Search for the cell housing the specified text and yield its (x, y) center coordinate. 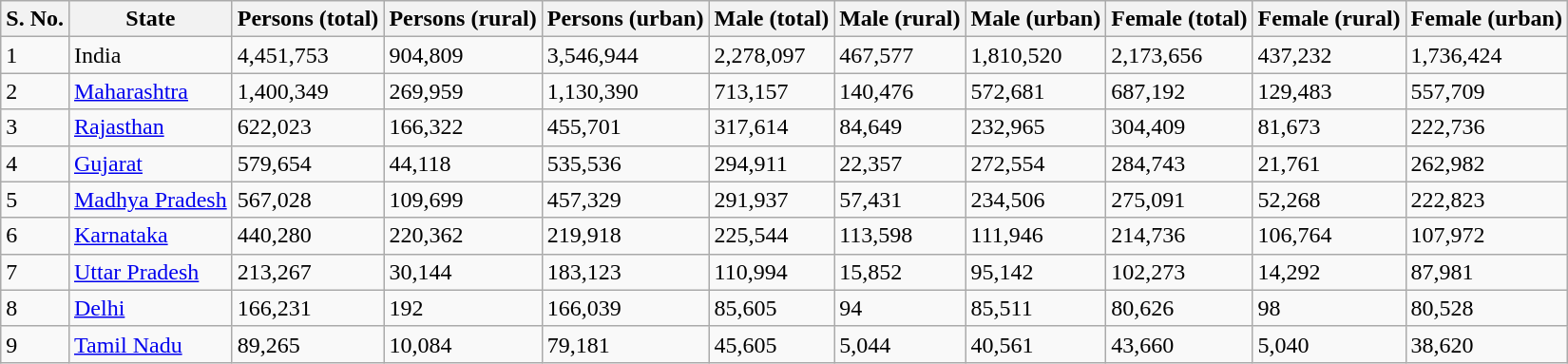
30,144 (463, 272)
85,605 (772, 308)
7 (35, 272)
80,528 (1486, 308)
6 (35, 236)
Uttar Pradesh (150, 272)
214,736 (1179, 236)
1,400,349 (308, 91)
2,173,656 (1179, 55)
85,511 (1036, 308)
140,476 (900, 91)
Male (rural) (900, 19)
107,972 (1486, 236)
95,142 (1036, 272)
535,536 (625, 163)
21,761 (1329, 163)
Female (total) (1179, 19)
52,268 (1329, 200)
15,852 (900, 272)
262,982 (1486, 163)
98 (1329, 308)
Female (rural) (1329, 19)
166,039 (625, 308)
40,561 (1036, 344)
213,267 (308, 272)
904,809 (463, 55)
106,764 (1329, 236)
572,681 (1036, 91)
234,506 (1036, 200)
294,911 (772, 163)
222,736 (1486, 127)
467,577 (900, 55)
622,023 (308, 127)
Persons (total) (308, 19)
304,409 (1179, 127)
87,981 (1486, 272)
45,605 (772, 344)
3 (35, 127)
80,626 (1179, 308)
Tamil Nadu (150, 344)
89,265 (308, 344)
Male (urban) (1036, 19)
225,544 (772, 236)
2,278,097 (772, 55)
10,084 (463, 344)
8 (35, 308)
220,362 (463, 236)
Rajasthan (150, 127)
State (150, 19)
3,546,944 (625, 55)
1,810,520 (1036, 55)
38,620 (1486, 344)
Persons (urban) (625, 19)
94 (900, 308)
44,118 (463, 163)
192 (463, 308)
269,959 (463, 91)
113,598 (900, 236)
232,965 (1036, 127)
219,918 (625, 236)
81,673 (1329, 127)
S. No. (35, 19)
437,232 (1329, 55)
India (150, 55)
713,157 (772, 91)
84,649 (900, 127)
102,273 (1179, 272)
14,292 (1329, 272)
129,483 (1329, 91)
317,614 (772, 127)
57,431 (900, 200)
2 (35, 91)
291,937 (772, 200)
557,709 (1486, 91)
Persons (rural) (463, 19)
Female (urban) (1486, 19)
272,554 (1036, 163)
4,451,753 (308, 55)
579,654 (308, 163)
1,736,424 (1486, 55)
22,357 (900, 163)
1 (35, 55)
9 (35, 344)
687,192 (1179, 91)
110,994 (772, 272)
Madhya Pradesh (150, 200)
Delhi (150, 308)
455,701 (625, 127)
284,743 (1179, 163)
183,123 (625, 272)
Male (total) (772, 19)
5,044 (900, 344)
567,028 (308, 200)
Maharashtra (150, 91)
5,040 (1329, 344)
222,823 (1486, 200)
43,660 (1179, 344)
166,322 (463, 127)
1,130,390 (625, 91)
111,946 (1036, 236)
457,329 (625, 200)
109,699 (463, 200)
4 (35, 163)
166,231 (308, 308)
79,181 (625, 344)
440,280 (308, 236)
275,091 (1179, 200)
Gujarat (150, 163)
Karnataka (150, 236)
5 (35, 200)
